Capture the cell that displays the provided text and extract its (x, y) central coordinate. 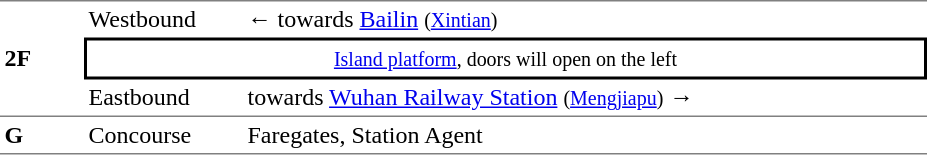
G (42, 136)
Concourse (164, 136)
2F (42, 58)
← towards Bailin (Xintian) (585, 19)
Eastbound (164, 99)
Island platform, doors will open on the left (506, 59)
towards Wuhan Railway Station (Mengjiapu) → (585, 99)
Westbound (164, 19)
Faregates, Station Agent (585, 136)
